Scan for the cell matching the given text and deliver its (x, y) coordinate at center. 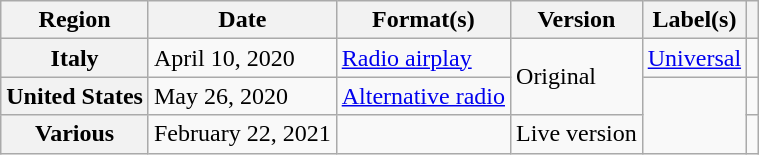
Version (577, 20)
February 22, 2021 (242, 134)
Original (577, 77)
Universal (694, 58)
Label(s) (694, 20)
April 10, 2020 (242, 58)
Various (75, 134)
May 26, 2020 (242, 96)
Live version (577, 134)
Radio airplay (423, 58)
Italy (75, 58)
Date (242, 20)
Alternative radio (423, 96)
Region (75, 20)
Format(s) (423, 20)
United States (75, 96)
